Detect which cell encompasses the target text, then output its (X, Y) center coordinate. 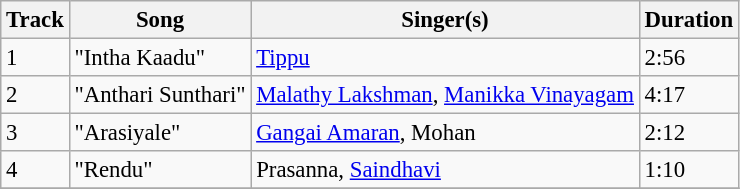
"Arasiyale" (160, 133)
1:10 (688, 170)
Malathy Lakshman, Manikka Vinayagam (445, 95)
2:56 (688, 58)
"Rendu" (160, 170)
4:17 (688, 95)
"Anthari Sunthari" (160, 95)
Duration (688, 20)
1 (35, 58)
"Intha Kaadu" (160, 58)
Tippu (445, 58)
3 (35, 133)
2:12 (688, 133)
Track (35, 20)
4 (35, 170)
Singer(s) (445, 20)
Prasanna, Saindhavi (445, 170)
2 (35, 95)
Gangai Amaran, Mohan (445, 133)
Song (160, 20)
